Return the [X, Y] coordinate for the center point of the cell that contains the specified text.  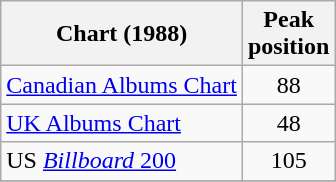
88 [288, 85]
48 [288, 123]
UK Albums Chart [122, 123]
Peakposition [288, 34]
Canadian Albums Chart [122, 85]
105 [288, 161]
Chart (1988) [122, 34]
US Billboard 200 [122, 161]
